Determine the [X, Y] coordinate at the center of the cell enclosing the given text.  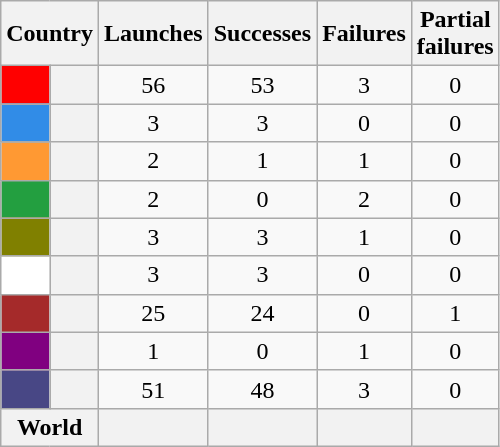
56 [153, 85]
48 [262, 389]
51 [153, 389]
Country [50, 34]
25 [153, 313]
Launches [153, 34]
Successes [262, 34]
Partial failures [455, 34]
World [50, 427]
Failures [364, 34]
53 [262, 85]
24 [262, 313]
